Find where the given text appears and provide that cell's center as (x, y) coordinate. 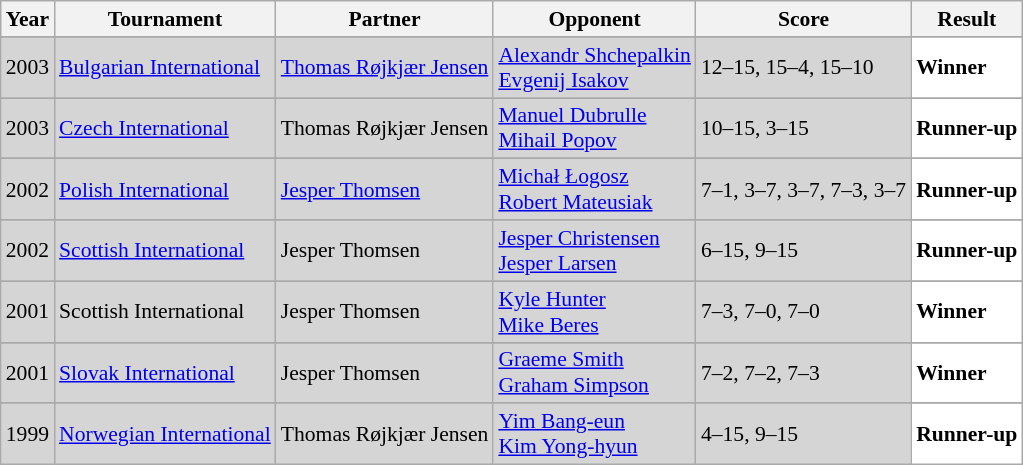
Partner (385, 19)
Tournament (165, 19)
Result (966, 19)
12–15, 15–4, 15–10 (804, 68)
Yim Bang-eun Kim Yong-hyun (594, 434)
Graeme Smith Graham Simpson (594, 372)
Norwegian International (165, 434)
1999 (28, 434)
Polish International (165, 190)
10–15, 3–15 (804, 128)
Kyle Hunter Mike Beres (594, 312)
Jesper Christensen Jesper Larsen (594, 250)
Year (28, 19)
Opponent (594, 19)
6–15, 9–15 (804, 250)
Manuel Dubrulle Mihail Popov (594, 128)
Score (804, 19)
7–2, 7–2, 7–3 (804, 372)
Bulgarian International (165, 68)
Alexandr Shchepalkin Evgenij Isakov (594, 68)
7–3, 7–0, 7–0 (804, 312)
4–15, 9–15 (804, 434)
7–1, 3–7, 3–7, 7–3, 3–7 (804, 190)
Michał Łogosz Robert Mateusiak (594, 190)
Czech International (165, 128)
Slovak International (165, 372)
